From the cell containing the given text, extract its center point as (X, Y) coordinate. 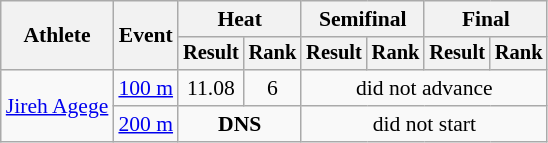
11.08 (211, 88)
Event (146, 36)
did not start (424, 124)
Final (486, 19)
6 (273, 88)
DNS (240, 124)
Athlete (58, 36)
Heat (240, 19)
Semifinal (362, 19)
100 m (146, 88)
200 m (146, 124)
did not advance (424, 88)
Jireh Agege (58, 106)
